Provide the (x, y) coordinate of the cell's center where the given text is located.  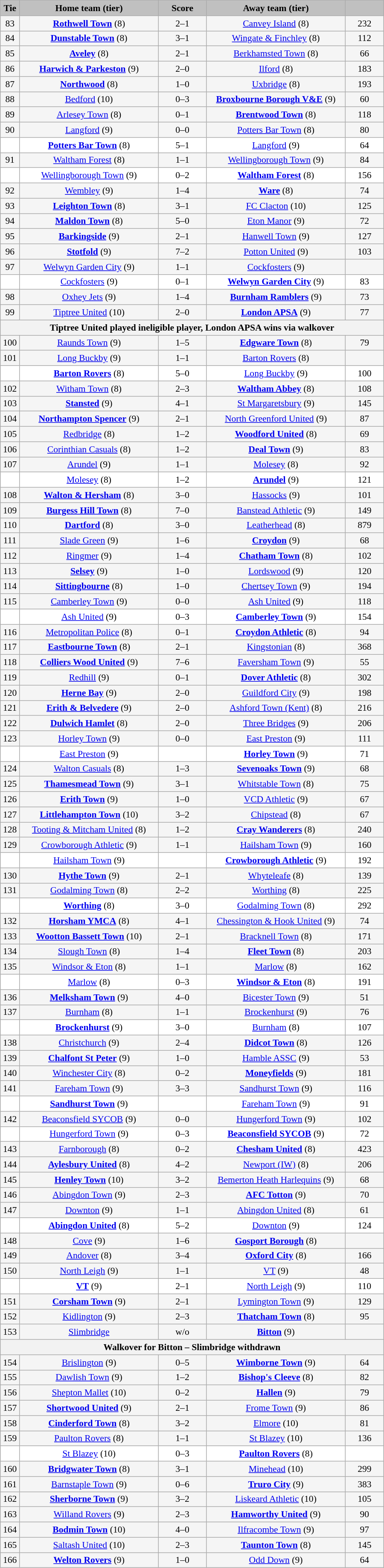
7–2 (182, 252)
Littlehampton Town (10) (89, 815)
Liskeard Athletic (10) (276, 1499)
Hallen (9) (276, 1393)
Saltash United (10) (89, 1545)
171 (364, 936)
70 (364, 1195)
181 (364, 1073)
3–4 (182, 1256)
Corsham Town (9) (89, 1301)
Away team (tier) (276, 8)
Henley Town (10) (89, 1180)
Woodford United (8) (276, 434)
Redhill (9) (89, 678)
2–2 (182, 891)
Bishop's Cleeve (8) (276, 1377)
106 (10, 449)
193 (364, 84)
232 (364, 23)
Chipstead (8) (276, 815)
Witham Town (8) (89, 389)
Lordswood (9) (276, 571)
Shepton Mallet (10) (89, 1393)
Horsham YMCA (8) (89, 921)
7–6 (182, 662)
AFC Totton (9) (276, 1195)
137 (10, 1012)
VCD Athletic (9) (276, 800)
Frome Town (9) (276, 1408)
Abingdon Town (9) (89, 1195)
Didcot Town (8) (276, 1043)
Whyteleafe (8) (276, 876)
Taunton Town (8) (276, 1545)
Christchurch (9) (89, 1043)
198 (364, 693)
Stotfold (9) (89, 252)
119 (10, 678)
Andover (8) (89, 1256)
Whitstable Town (8) (276, 784)
5–2 (182, 1225)
133 (10, 936)
Tie (10, 8)
123 (10, 739)
134 (10, 952)
153 (10, 1332)
115 (10, 602)
225 (364, 891)
Three Bridges (9) (276, 724)
Arlesey Town (8) (89, 115)
122 (10, 724)
148 (10, 1241)
Erith & Belvedere (9) (89, 708)
Wembley (9) (89, 191)
Welton Rovers (9) (89, 1560)
88 (10, 100)
Leighton Town (8) (89, 206)
161 (10, 1484)
Moneyfields (9) (276, 1073)
St Margaretsbury (9) (276, 404)
117 (10, 647)
Ringmer (9) (89, 556)
Oxhey Jets (9) (89, 297)
Chessington & Hook United (9) (276, 921)
7–0 (182, 510)
Potton United (9) (276, 252)
Dawlish Town (9) (89, 1377)
144 (10, 1165)
152 (10, 1317)
146 (10, 1195)
5–1 (182, 145)
Herne Bay (9) (89, 693)
Eton Manor (9) (276, 221)
Northampton Spencer (9) (89, 419)
Stansted (9) (89, 404)
Thatcham Town (8) (276, 1317)
Winchester City (8) (89, 1073)
75 (364, 784)
Tooting & Mitcham United (8) (89, 830)
99 (10, 313)
128 (10, 830)
192 (364, 860)
135 (10, 967)
Elmore (10) (276, 1423)
Bedford (10) (89, 100)
Minehead (10) (276, 1469)
155 (10, 1377)
Eastbourne Town (8) (89, 647)
Kingstonian (8) (276, 647)
142 (10, 1119)
Metropolitan Police (8) (89, 632)
77 (364, 313)
Kidlington (9) (89, 1317)
Slough Town (8) (89, 952)
163 (10, 1515)
Bracknell Town (8) (276, 936)
299 (364, 1469)
Dover Athletic (8) (276, 678)
4–2 (182, 1165)
Wingate & Finchley (8) (276, 38)
Bitton (9) (276, 1332)
104 (10, 419)
Guildford City (9) (276, 693)
158 (10, 1423)
71 (364, 754)
Hanwell Town (9) (276, 237)
Brislington (9) (89, 1363)
Redbridge (8) (89, 434)
Sherborne Town (9) (89, 1499)
London APSA (9) (276, 313)
w/o (182, 1332)
Gosport Borough (8) (276, 1241)
164 (10, 1530)
Chertsey Town (9) (276, 586)
240 (364, 830)
89 (10, 115)
Fleet Town (8) (276, 952)
Waltham Abbey (8) (276, 389)
143 (10, 1149)
Croydon (9) (276, 541)
Sittingbourne (8) (89, 586)
147 (10, 1210)
Hamble ASSC (9) (276, 1058)
Truro City (9) (276, 1484)
114 (10, 586)
Erith Town (9) (89, 800)
Bicester Town (9) (276, 997)
Canvey Island (8) (276, 23)
82 (364, 1377)
Odd Down (9) (276, 1560)
Walkover for Bitton – Slimbridge withdrawn (192, 1347)
North Greenford United (9) (276, 419)
Colliers Wood United (9) (89, 662)
Rothwell Town (8) (89, 23)
73 (364, 297)
Edgware Town (8) (276, 343)
66 (364, 54)
Faversham Town (9) (276, 662)
Harwich & Parkeston (9) (89, 69)
Aylesbury United (8) (89, 1165)
Berkhamsted Town (8) (276, 54)
Thamesmead Town (9) (89, 784)
Deal Town (9) (276, 449)
159 (10, 1439)
85 (10, 54)
1–3 (182, 769)
Tiptree United played ineligible player, London APSA wins via walkover (192, 328)
0–5 (182, 1363)
383 (364, 1484)
Bridgwater Town (8) (89, 1469)
Raunds Town (9) (89, 343)
Dartford (8) (89, 525)
Ashford Town (Kent) (8) (276, 708)
51 (364, 997)
Brentwood Town (8) (276, 115)
Uxbridge (8) (276, 84)
Selsey (9) (89, 571)
140 (10, 1073)
Bemerton Heath Harlequins (9) (276, 1180)
Ware (8) (276, 191)
141 (10, 1089)
130 (10, 876)
Slade Green (9) (89, 541)
Croydon Athletic (8) (276, 632)
113 (10, 571)
Newport (IW) (8) (276, 1165)
Walton & Hersham (8) (89, 495)
Hassocks (9) (276, 495)
60 (364, 100)
55 (364, 662)
Burnham Ramblers (9) (276, 297)
Ilfracombe Town (9) (276, 1530)
194 (364, 586)
FC Clacton (10) (276, 206)
Walton Casuals (8) (89, 769)
165 (10, 1545)
Dulwich Hamlet (8) (89, 724)
3–3 (182, 1089)
Hythe Town (9) (89, 876)
Corinthian Casuals (8) (89, 449)
Chalfont St Peter (9) (89, 1058)
Maldon Town (8) (89, 221)
Melksham Town (9) (89, 997)
150 (10, 1271)
183 (364, 69)
Cove (9) (89, 1241)
292 (364, 906)
191 (364, 982)
Cray Wanderers (8) (276, 830)
80 (364, 130)
151 (10, 1301)
Bodmin Town (10) (89, 1530)
Wimborne Town (9) (276, 1363)
368 (364, 647)
Farnborough (8) (89, 1149)
879 (364, 525)
Barnstaple Town (9) (89, 1484)
Leatherhead (8) (276, 525)
Northwood (8) (89, 84)
96 (10, 252)
109 (10, 510)
Burgess Hill Town (8) (89, 510)
53 (364, 1058)
Slimbridge (89, 1332)
Wootton Bassett Town (10) (89, 936)
Chesham United (8) (276, 1149)
81 (364, 1423)
Home team (tier) (89, 8)
Dunstable Town (8) (89, 38)
61 (364, 1210)
0–6 (182, 1484)
Sevenoaks Town (9) (276, 769)
131 (10, 891)
157 (10, 1408)
Lymington Town (9) (276, 1301)
Chatham Town (8) (276, 556)
216 (364, 708)
69 (364, 434)
93 (10, 206)
Broxbourne Borough V&E (9) (276, 100)
138 (10, 1043)
Hamworthy United (9) (276, 1515)
Oxford City (8) (276, 1256)
Score (182, 8)
Ilford (8) (276, 69)
Cinderford Town (8) (89, 1423)
302 (364, 678)
1–5 (182, 343)
98 (10, 297)
Shortwood United (9) (89, 1408)
423 (364, 1149)
Willand Rovers (9) (89, 1515)
2–4 (182, 1043)
Aveley (8) (89, 54)
Barkingside (9) (89, 237)
Banstead Athletic (9) (276, 510)
76 (364, 1012)
203 (364, 952)
132 (10, 921)
Tiptree United (10) (89, 313)
48 (364, 1271)
